Return (x, y) of the center of cell containing provided text 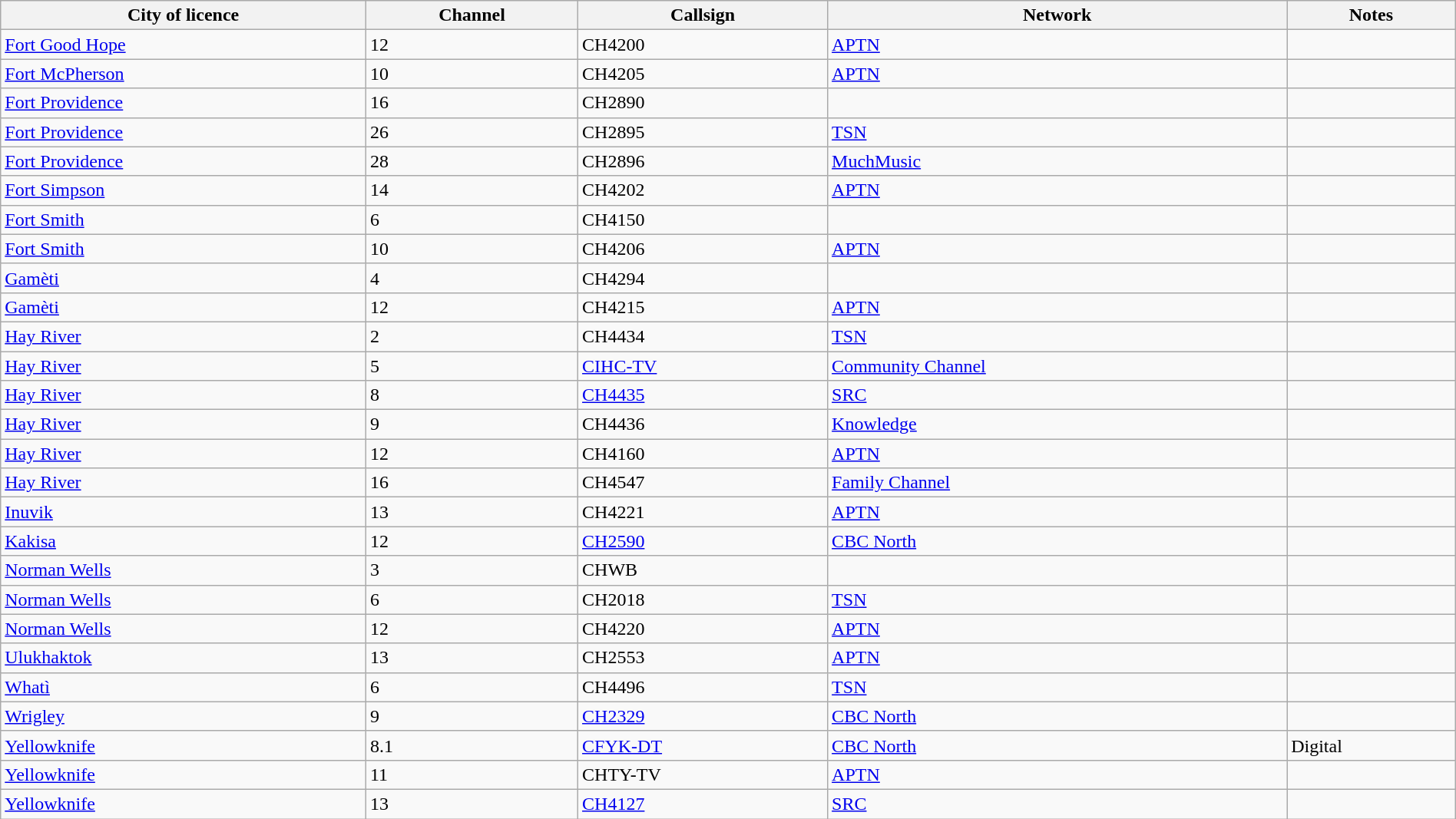
CH4436 (703, 424)
Digital (1372, 745)
CH4435 (703, 395)
Fort McPherson (184, 74)
3 (472, 570)
CFYK-DT (703, 745)
CIHC-TV (703, 366)
4 (472, 278)
Network (1057, 15)
CH4150 (703, 220)
Fort Simpson (184, 190)
5 (472, 366)
26 (472, 132)
CH2895 (703, 132)
CH4127 (703, 804)
CH2890 (703, 103)
Channel (472, 15)
CH2896 (703, 161)
CHTY-TV (703, 774)
28 (472, 161)
14 (472, 190)
8.1 (472, 745)
Whatì (184, 687)
Ulukhaktok (184, 658)
CH2329 (703, 716)
CH4434 (703, 336)
Wrigley (184, 716)
11 (472, 774)
MuchMusic (1057, 161)
2 (472, 336)
CH4202 (703, 190)
CH4160 (703, 454)
CH4221 (703, 512)
Community Channel (1057, 366)
Family Channel (1057, 483)
CH4220 (703, 629)
Knowledge (1057, 424)
8 (472, 395)
Callsign (703, 15)
CH2590 (703, 541)
CH4547 (703, 483)
Inuvik (184, 512)
CH2018 (703, 599)
CHWB (703, 570)
CH4205 (703, 74)
Kakisa (184, 541)
CH4206 (703, 249)
CH4294 (703, 278)
CH4496 (703, 687)
CH2553 (703, 658)
Fort Good Hope (184, 45)
CH4200 (703, 45)
Notes (1372, 15)
CH4215 (703, 307)
City of licence (184, 15)
